Identify which cell holds the provided text, then report its [x, y] central coordinate. 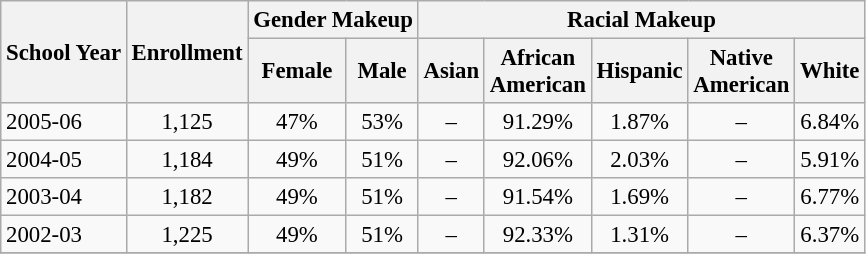
5.91% [830, 160]
6.37% [830, 235]
Racial Makeup [642, 20]
91.54% [538, 197]
53% [382, 122]
2004-05 [64, 160]
47% [297, 122]
Asian [451, 72]
1,125 [187, 122]
6.84% [830, 122]
92.33% [538, 235]
Enrollment [187, 52]
School Year [64, 52]
1.87% [640, 122]
Hispanic [640, 72]
2002-03 [64, 235]
1.69% [640, 197]
African American [538, 72]
6.77% [830, 197]
2.03% [640, 160]
Male [382, 72]
1,184 [187, 160]
92.06% [538, 160]
Native American [742, 72]
White [830, 72]
2003-04 [64, 197]
2005-06 [64, 122]
1.31% [640, 235]
Gender Makeup [333, 20]
1,225 [187, 235]
Female [297, 72]
1,182 [187, 197]
91.29% [538, 122]
